Find where the given text appears and provide that cell's center as [X, Y] coordinate. 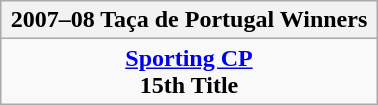
Sporting CP15th Title [189, 72]
2007–08 Taça de Portugal Winners [189, 20]
